Extract the [X, Y] coordinate from the center of the cell holding the provided text.  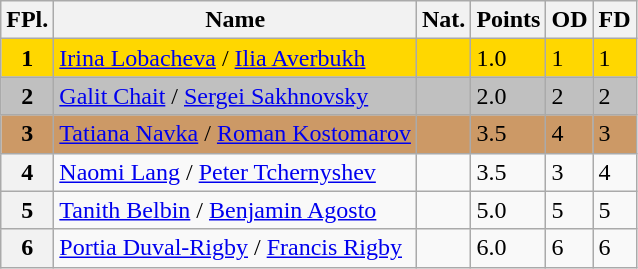
Points [508, 20]
OD [570, 20]
FD [614, 20]
FPl. [28, 20]
1.0 [508, 58]
2.0 [508, 96]
Nat. [443, 20]
Portia Duval-Rigby / Francis Rigby [236, 248]
Naomi Lang / Peter Tchernyshev [236, 172]
6.0 [508, 248]
Tatiana Navka / Roman Kostomarov [236, 134]
Tanith Belbin / Benjamin Agosto [236, 210]
Galit Chait / Sergei Sakhnovsky [236, 96]
5.0 [508, 210]
Irina Lobacheva / Ilia Averbukh [236, 58]
Name [236, 20]
